Capture the cell that displays the provided text and extract its (x, y) central coordinate. 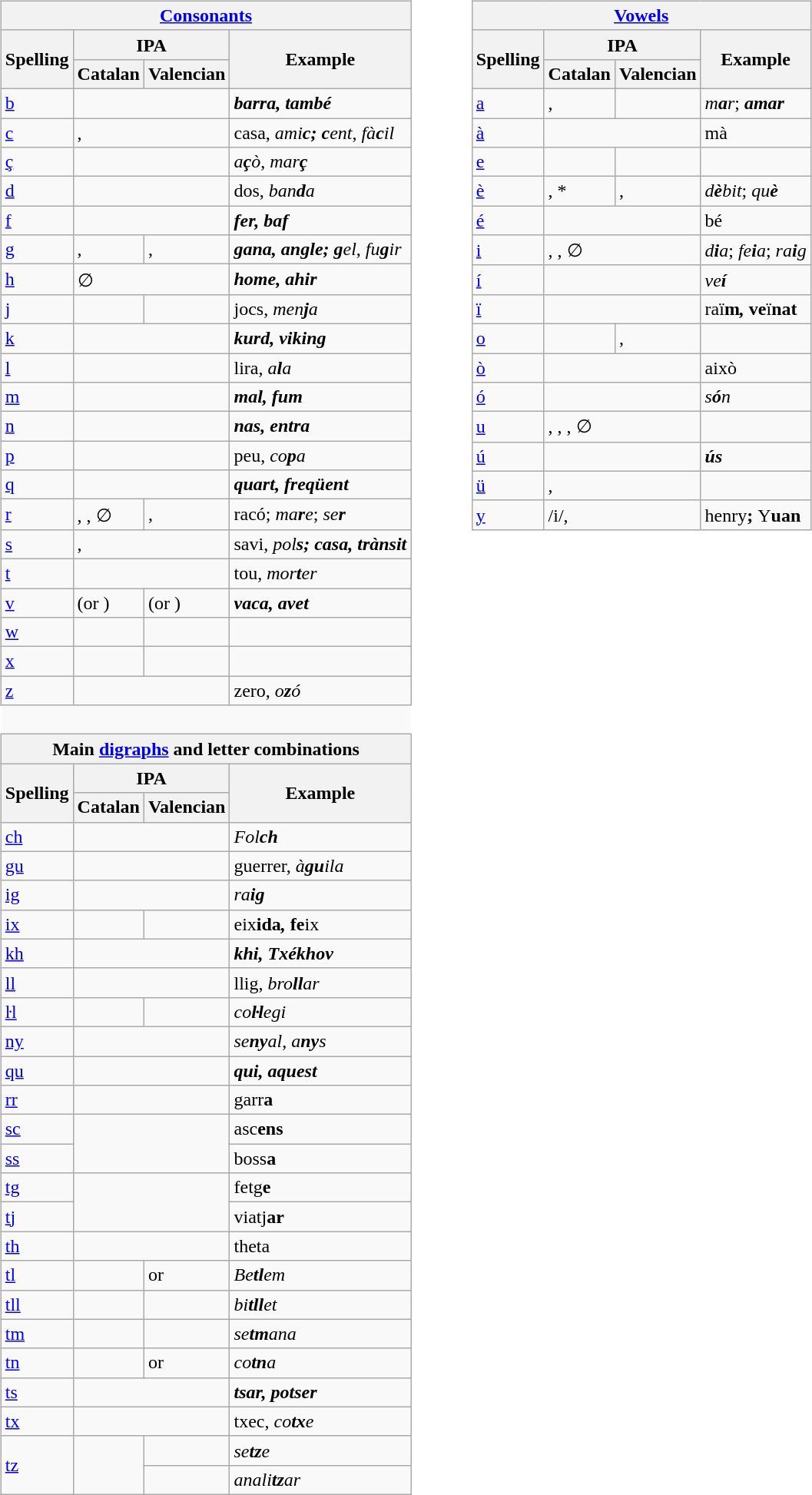
m (37, 397)
tll (37, 1304)
açò, març (320, 162)
a (508, 103)
r (37, 515)
í (508, 280)
theta (320, 1246)
Vowels (641, 15)
setmana (320, 1334)
quart, freqüent (320, 485)
ó (508, 397)
nas, entra (320, 426)
j (37, 309)
Main digraphs and letter combinations (206, 749)
th (37, 1246)
henry; Yuan (756, 515)
bé (756, 220)
l (37, 368)
bitllet (320, 1304)
guerrer, àguila (320, 866)
zero, ozó (320, 691)
qui, aquest (320, 1070)
ts (37, 1392)
dia; feia; raig (756, 250)
é (508, 220)
, , , ∅ (622, 427)
g (37, 250)
mal, fum (320, 397)
p (37, 456)
kurd, viking (320, 338)
k (37, 338)
lira, ala (320, 368)
ig (37, 895)
això (756, 368)
i (508, 250)
jocs, menja (320, 309)
tz (37, 1465)
ix (37, 924)
c (37, 133)
tsar, potser (320, 1392)
vaca, avet (320, 603)
raig (320, 895)
khi, Txékhov (320, 953)
peu, copa (320, 456)
Folch (320, 837)
ü (508, 486)
∅ (151, 280)
són (756, 397)
ascens (320, 1129)
setze (320, 1450)
viatjar (320, 1217)
z (37, 691)
gu (37, 866)
barra, també (320, 103)
n (37, 426)
, * (579, 191)
gana, angle; gel, fugir (320, 250)
ç (37, 162)
garra (320, 1100)
dèbit; què (756, 191)
tm (37, 1334)
ll (37, 983)
llig, brollar (320, 983)
à (508, 133)
raïm, veïnat (756, 309)
tg (37, 1188)
è (508, 191)
ï (508, 309)
f (37, 220)
ny (37, 1041)
tl (37, 1275)
tou, morter (320, 573)
b (37, 103)
cotna (320, 1363)
kh (37, 953)
ò (508, 368)
home, ahir (320, 280)
ú (508, 456)
t (37, 573)
x (37, 661)
u (508, 427)
Consonants (206, 15)
fetge (320, 1188)
mà (756, 133)
w (37, 632)
veí (756, 280)
s (37, 544)
v (37, 603)
o (508, 338)
eixida, feix (320, 924)
tx (37, 1421)
coŀlegi (320, 1012)
senyal, anys (320, 1041)
ús (756, 456)
ss (37, 1159)
fer, baf (320, 220)
bossa (320, 1159)
e (508, 162)
dos, banda (320, 191)
q (37, 485)
txec, cotxe (320, 1421)
d (37, 191)
mar; amar (756, 103)
ŀl (37, 1012)
ch (37, 837)
Betlem (320, 1275)
casa, amic; cent, fàcil (320, 133)
/i/, (622, 515)
tj (37, 1217)
tn (37, 1363)
racó; mare; ser (320, 515)
sc (37, 1129)
rr (37, 1100)
qu (37, 1070)
y (508, 515)
analitzar (320, 1480)
h (37, 280)
savi, pols; casa, trànsit (320, 544)
